Find where the given text appears and provide that cell's center as (x, y) coordinate. 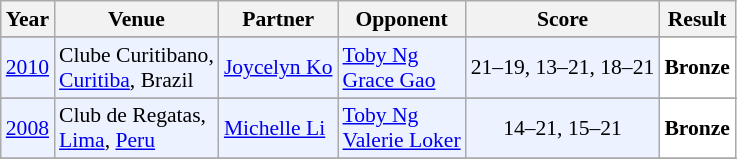
Clube Curitibano, Curitiba, Brazil (136, 68)
Michelle Li (278, 128)
Score (563, 19)
2010 (28, 68)
Toby Ng Valerie Loker (402, 128)
Joycelyn Ko (278, 68)
Venue (136, 19)
Club de Regatas, Lima, Peru (136, 128)
Toby Ng Grace Gao (402, 68)
Partner (278, 19)
Year (28, 19)
Result (697, 19)
14–21, 15–21 (563, 128)
21–19, 13–21, 18–21 (563, 68)
Opponent (402, 19)
2008 (28, 128)
